Scan for the cell matching the given text and deliver its [x, y] coordinate at center. 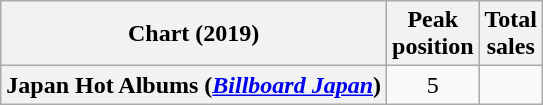
Totalsales [511, 34]
Chart (2019) [194, 34]
Japan Hot Albums (Billboard Japan) [194, 85]
Peakposition [433, 34]
5 [433, 85]
